Provide the [x, y] coordinate of the cell's center where the given text is located.  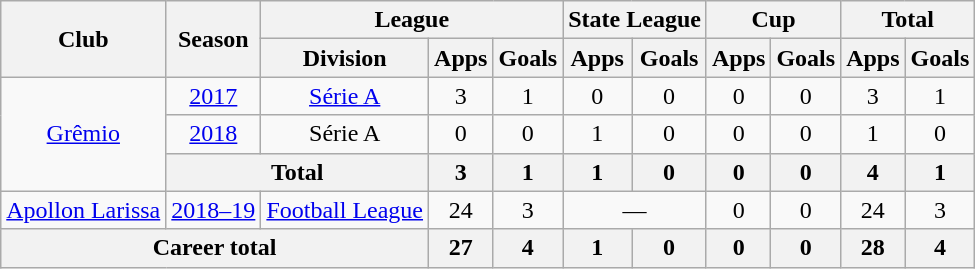
— [635, 210]
Division [345, 58]
2018–19 [214, 210]
Football League [345, 210]
League [412, 20]
27 [461, 248]
Grêmio [84, 134]
Apollon Larissa [84, 210]
Club [84, 39]
2018 [214, 134]
2017 [214, 96]
Career total [215, 248]
Season [214, 39]
State League [635, 20]
Cup [773, 20]
28 [873, 248]
